Identify which cell holds the provided text, then report its (x, y) central coordinate. 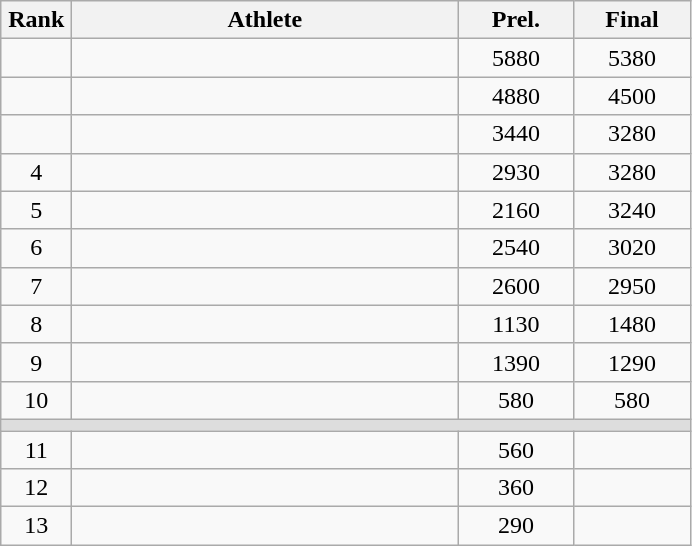
3440 (516, 134)
2600 (516, 286)
2160 (516, 210)
3020 (632, 248)
560 (516, 449)
10 (36, 400)
8 (36, 324)
6 (36, 248)
Rank (36, 20)
360 (516, 488)
2540 (516, 248)
Athlete (265, 20)
4500 (632, 96)
4880 (516, 96)
9 (36, 362)
1130 (516, 324)
2950 (632, 286)
12 (36, 488)
5380 (632, 58)
Prel. (516, 20)
4 (36, 172)
7 (36, 286)
11 (36, 449)
3240 (632, 210)
1390 (516, 362)
Final (632, 20)
1290 (632, 362)
1480 (632, 324)
13 (36, 526)
5 (36, 210)
290 (516, 526)
5880 (516, 58)
2930 (516, 172)
